Return (x, y) of the center of cell containing provided text 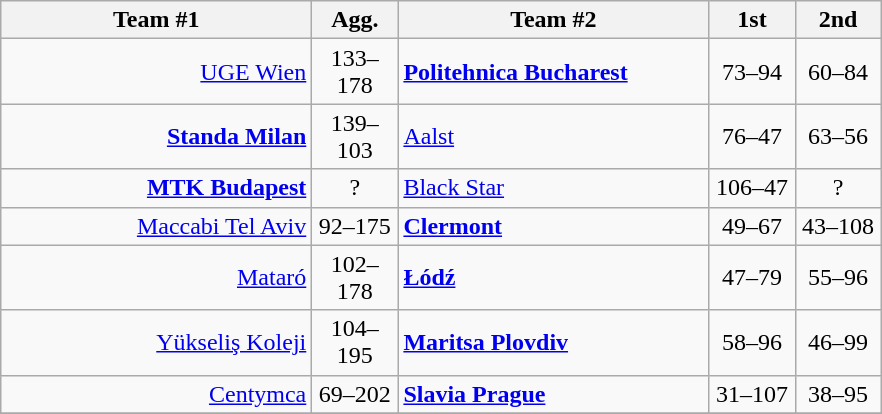
63–56 (838, 136)
49–67 (752, 226)
73–94 (752, 72)
Maritsa Plovdiv (554, 342)
106–47 (752, 188)
UGE Wien (156, 72)
Aalst (554, 136)
Maccabi Tel Aviv (156, 226)
55–96 (838, 278)
46–99 (838, 342)
133–178 (355, 72)
Team #1 (156, 20)
Slavia Prague (554, 394)
Agg. (355, 20)
Standa Milan (156, 136)
60–84 (838, 72)
139–103 (355, 136)
Łódź (554, 278)
47–79 (752, 278)
69–202 (355, 394)
1st (752, 20)
2nd (838, 20)
31–107 (752, 394)
38–95 (838, 394)
Yükseliş Koleji (156, 342)
92–175 (355, 226)
43–108 (838, 226)
58–96 (752, 342)
102–178 (355, 278)
Mataró (156, 278)
MTK Budapest (156, 188)
Centymca (156, 394)
76–47 (752, 136)
Black Star (554, 188)
104–195 (355, 342)
Clermont (554, 226)
Team #2 (554, 20)
Politehnica Bucharest (554, 72)
